Find where the given text appears and provide that cell's center as [x, y] coordinate. 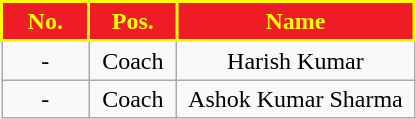
Pos. [133, 22]
No. [46, 22]
Name [296, 22]
Harish Kumar [296, 60]
Ashok Kumar Sharma [296, 99]
